Provide the [x, y] coordinate of the cell's center where the given text is located.  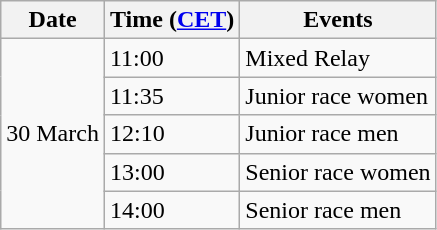
Senior race women [338, 172]
Time (CET) [172, 20]
30 March [53, 134]
12:10 [172, 134]
13:00 [172, 172]
Date [53, 20]
Senior race men [338, 210]
11:00 [172, 58]
11:35 [172, 96]
14:00 [172, 210]
Junior race women [338, 96]
Junior race men [338, 134]
Mixed Relay [338, 58]
Events [338, 20]
